For the text-containing cell, return its midpoint in (x, y) coordinate format. 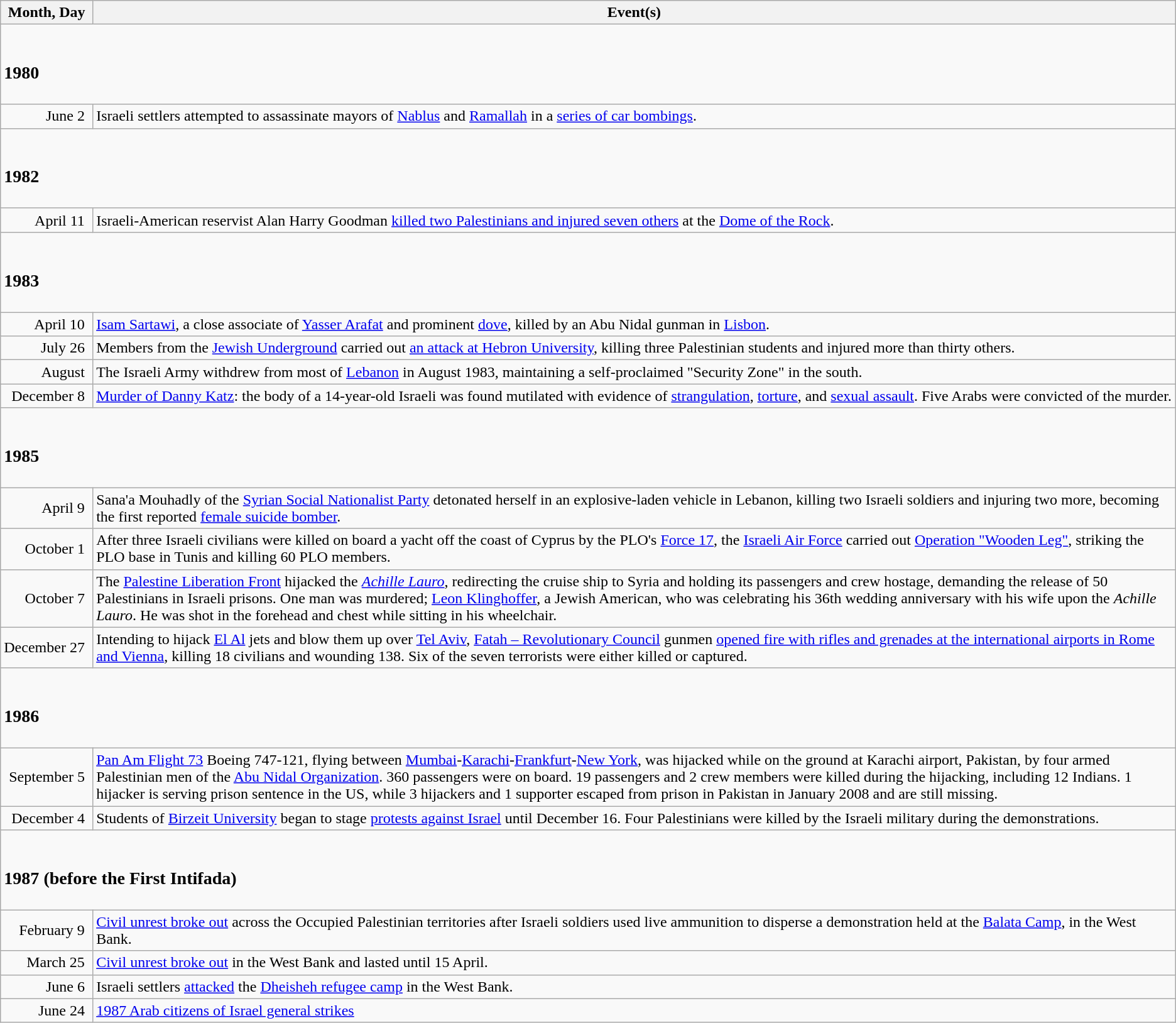
July 26 (46, 348)
October 1 (46, 549)
1983 (588, 271)
Civil unrest broke out in the West Bank and lasted until 15 April. (634, 963)
1987 Arab citizens of Israel general strikes (634, 1010)
December 27 (46, 647)
The Israeli Army withdrew from most of Lebanon in August 1983, maintaining a self-proclaimed "Security Zone" in the south. (634, 372)
April 11 (46, 220)
Israeli settlers attempted to assassinate mayors of Nablus and Ramallah in a series of car bombings. (634, 116)
Event(s) (634, 13)
December 8 (46, 396)
1986 (588, 708)
1980 (588, 64)
December 4 (46, 818)
August (46, 372)
1985 (588, 447)
June 24 (46, 1010)
March 25 (46, 963)
Israeli-American reservist Alan Harry Goodman killed two Palestinians and injured seven others at the Dome of the Rock. (634, 220)
February 9 (46, 930)
September 5 (46, 777)
October 7 (46, 598)
June 6 (46, 987)
1982 (588, 168)
April 10 (46, 324)
Month, Day (46, 13)
Isam Sartawi, a close associate of Yasser Arafat and prominent dove, killed by an Abu Nidal gunman in Lisbon. (634, 324)
Israeli settlers attacked the Dheisheh refugee camp in the West Bank. (634, 987)
April 9 (46, 508)
1987 (before the First Intifada) (588, 870)
June 2 (46, 116)
